Extract the [X, Y] coordinate from the center of the cell holding the provided text.  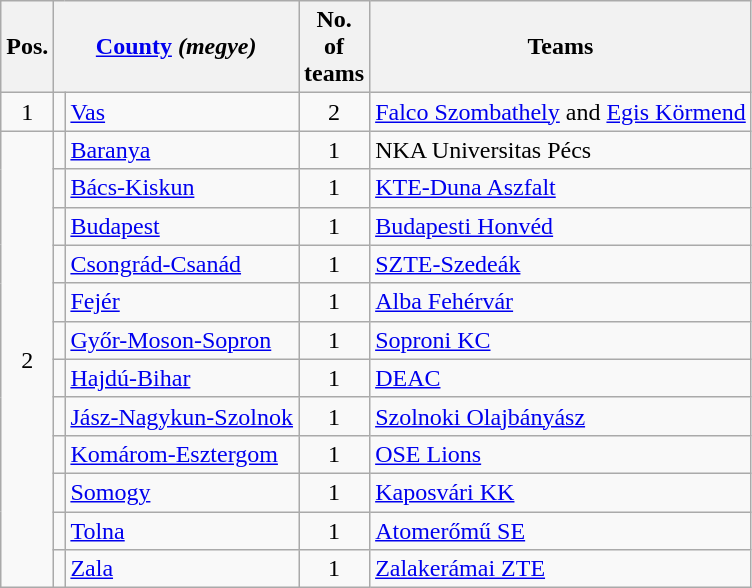
DEAC [561, 378]
Komárom-Esztergom [182, 454]
Vas [182, 112]
Teams [561, 47]
Tolna [182, 531]
Bács-Kiskun [182, 188]
Alba Fehérvár [561, 302]
Szolnoki Olajbányász [561, 416]
Soproni KC [561, 340]
Budapesti Honvéd [561, 226]
Atomerőmű SE [561, 531]
Kaposvári KK [561, 492]
Budapest [182, 226]
Falco Szombathely and Egis Körmend [561, 112]
Jász-Nagykun-Szolnok [182, 416]
Fejér [182, 302]
Pos. [28, 47]
County (megye) [176, 47]
KTE-Duna Aszfalt [561, 188]
Baranya [182, 150]
Győr-Moson-Sopron [182, 340]
Hajdú-Bihar [182, 378]
Csongrád-Csanád [182, 264]
Zalakerámai ZTE [561, 569]
No. of teams [334, 47]
Somogy [182, 492]
NKA Universitas Pécs [561, 150]
SZTE-Szedeák [561, 264]
OSE Lions [561, 454]
Zala [182, 569]
